Pinpoint the cell where the given text exists, returning its [X, Y] midpoint coordinate. 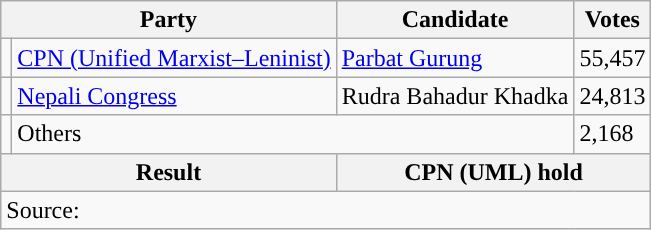
24,813 [612, 96]
Candidate [455, 20]
Source: [326, 210]
Rudra Bahadur Khadka [455, 96]
2,168 [612, 134]
Votes [612, 20]
CPN (UML) hold [494, 172]
Parbat Gurung [455, 58]
Party [168, 20]
CPN (Unified Marxist–Leninist) [174, 58]
Others [293, 134]
55,457 [612, 58]
Nepali Congress [174, 96]
Result [168, 172]
